Determine the [x, y] coordinate at the center of the cell enclosing the given text.  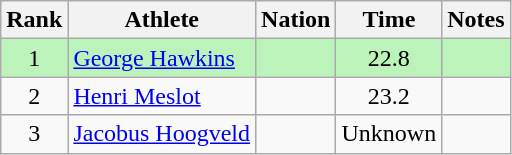
Nation [296, 20]
Jacobus Hoogveld [162, 134]
22.8 [389, 58]
1 [34, 58]
3 [34, 134]
George Hawkins [162, 58]
Time [389, 20]
Henri Meslot [162, 96]
Notes [476, 20]
2 [34, 96]
Rank [34, 20]
Unknown [389, 134]
23.2 [389, 96]
Athlete [162, 20]
